Output the (x, y) coordinate of the center of the cell containing the given text.  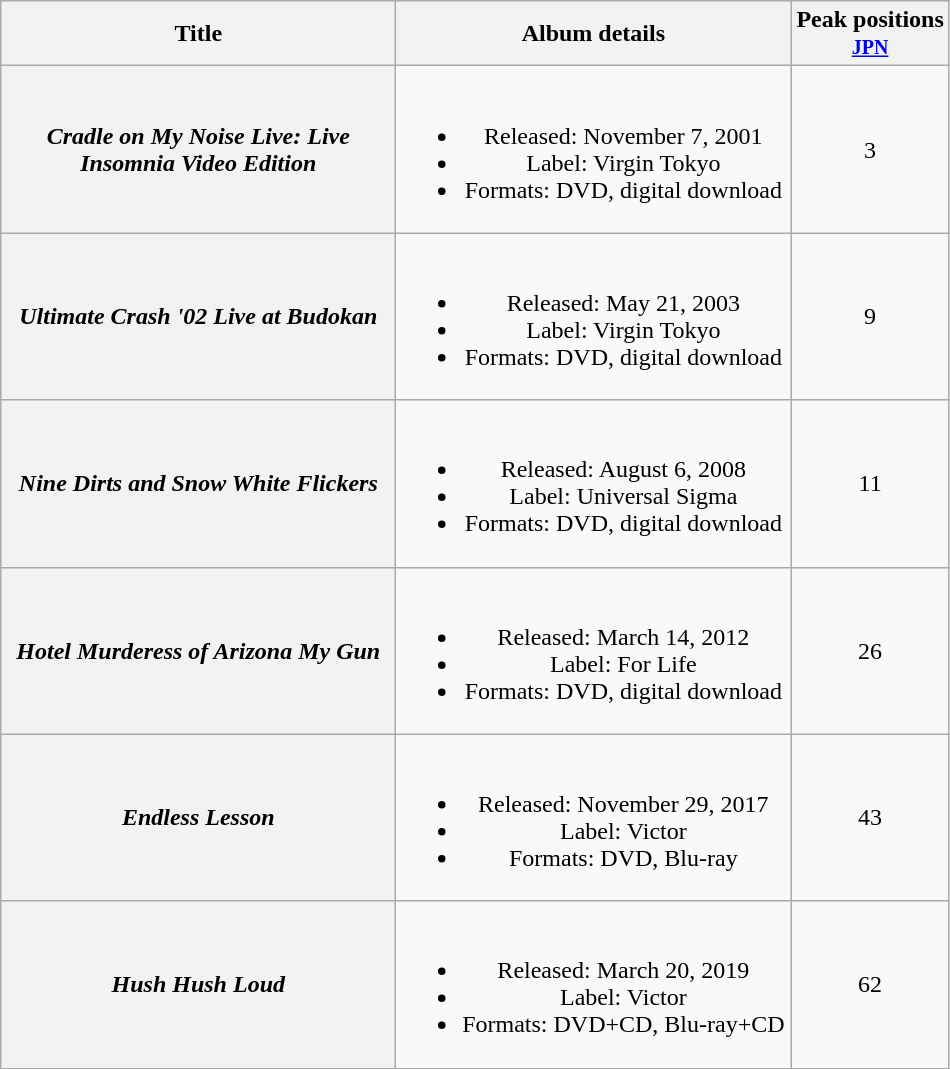
3 (870, 150)
Released: May 21, 2003Label: Virgin TokyoFormats: DVD, digital download (594, 316)
Peak positionsJPN (870, 34)
Released: March 20, 2019Label: VictorFormats: DVD+CD, Blu-ray+CD (594, 984)
Hush Hush Loud (198, 984)
Released: March 14, 2012Label: For LifeFormats: DVD, digital download (594, 650)
Released: November 7, 2001Label: Virgin TokyoFormats: DVD, digital download (594, 150)
Hotel Murderess of Arizona My Gun (198, 650)
Released: August 6, 2008Label: Universal SigmaFormats: DVD, digital download (594, 484)
Album details (594, 34)
Cradle on My Noise Live: Live Insomnia Video Edition (198, 150)
43 (870, 818)
Nine Dirts and Snow White Flickers (198, 484)
11 (870, 484)
62 (870, 984)
26 (870, 650)
Title (198, 34)
9 (870, 316)
Ultimate Crash '02 Live at Budokan (198, 316)
Endless Lesson (198, 818)
Released: November 29, 2017Label: VictorFormats: DVD, Blu-ray (594, 818)
